Find where the given text appears and provide that cell's center as (X, Y) coordinate. 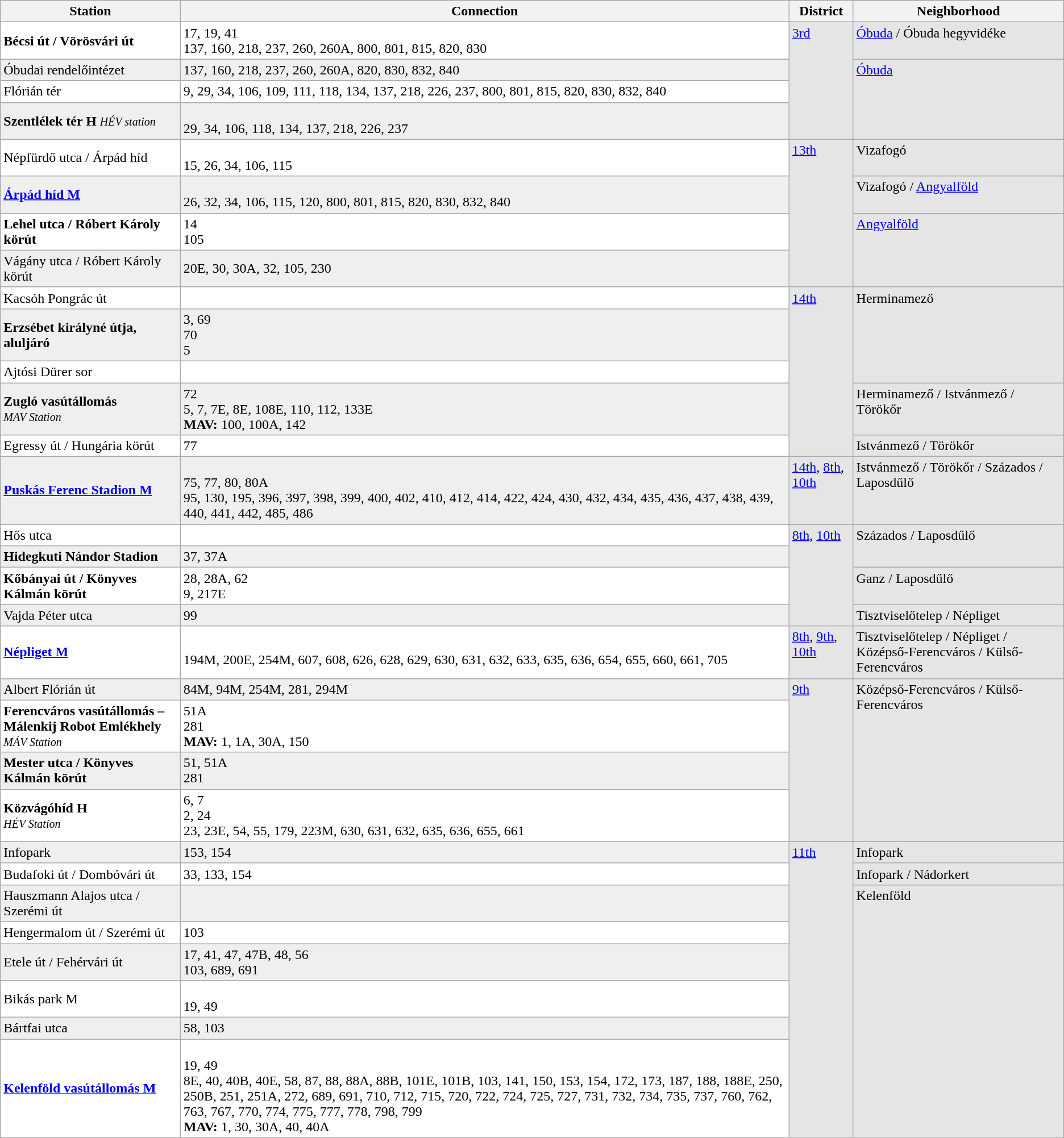
Etele út / Fehérvári út (91, 961)
14 105 (484, 232)
Istvánmező / Törökőr (958, 446)
Budafoki út / Dombóvári út (91, 874)
District (821, 11)
Szentlélek tér H HÉV station (91, 120)
Angyalföld (958, 250)
8th, 9th, 10th (821, 652)
15, 26, 34, 106, 115 (484, 158)
Hős utca (91, 535)
19, 49 (484, 999)
29, 34, 106, 118, 134, 137, 218, 226, 237 (484, 120)
Középső-Ferencváros / Külső-Ferencváros (958, 760)
Neighborhood (958, 11)
72 5, 7, 7E, 8E, 108E, 110, 112, 133EMAV: 100, 100A, 142 (484, 409)
Connection (484, 11)
14th (821, 372)
Erzsébet királyné útja, aluljáró (91, 335)
Infopark / Nádorkert (958, 874)
51A 281MAV: 1, 1A, 30A, 150 (484, 726)
Hengermalom út / Szerémi út (91, 932)
9, 29, 34, 106, 109, 111, 118, 134, 137, 218, 226, 237, 800, 801, 815, 820, 830, 832, 840 (484, 91)
3rd (821, 81)
153, 154 (484, 852)
Óbuda (958, 99)
3, 69 70 5 (484, 335)
77 (484, 446)
Hauszmann Alajos utca / Szerémi út (91, 903)
51, 51A 281 (484, 770)
6, 7 2, 24 23, 23E, 54, 55, 179, 223M, 630, 631, 632, 635, 636, 655, 661 (484, 815)
Közvágóhíd HHÉV Station (91, 815)
Mester utca / Könyves Kálmán körút (91, 770)
Vizafogó (958, 158)
Ajtósi Dürer sor (91, 372)
17, 41, 47, 47B, 48, 56 103, 689, 691 (484, 961)
Hidegkuti Nándor Stadion (91, 557)
Vizafogó / Angyalföld (958, 194)
Ganz / Laposdűlő (958, 586)
37, 37A (484, 557)
Óbudai rendelőintézet (91, 70)
Kelenföld vasútállomás M (91, 1089)
Árpád híd M (91, 194)
84M, 94M, 254M, 281, 294M (484, 689)
20E, 30, 30A, 32, 105, 230 (484, 268)
Bécsi út / Vörösvári út (91, 41)
Zugló vasútállomásMAV Station (91, 409)
Százados / Laposdűlő (958, 546)
26, 32, 34, 106, 115, 120, 800, 801, 815, 820, 830, 832, 840 (484, 194)
9th (821, 760)
Puskás Ferenc Stadion M (91, 491)
Tisztviselőtelep / Népliget / Középső-Ferencváros / Külső-Ferencváros (958, 652)
Flórián tér (91, 91)
Vágány utca / Róbert Károly körút (91, 268)
Kőbányai út / Könyves Kálmán körút (91, 586)
Bikás park M (91, 999)
Station (91, 11)
33, 133, 154 (484, 874)
Egressy út / Hungária körút (91, 446)
Népfürdő utca / Árpád híd (91, 158)
Kacsóh Pongrác út (91, 298)
Albert Flórián út (91, 689)
137, 160, 218, 237, 260, 260A, 820, 830, 832, 840 (484, 70)
Népliget M (91, 652)
103 (484, 932)
Óbuda / Óbuda hegyvidéke (958, 41)
Tisztviselőtelep / Népliget (958, 615)
Lehel utca / Róbert Károly körút (91, 232)
28, 28A, 62 9, 217E (484, 586)
Vajda Péter utca (91, 615)
13th (821, 213)
11th (821, 989)
8th, 10th (821, 575)
58, 103 (484, 1028)
17, 19, 41 137, 160, 218, 237, 260, 260A, 800, 801, 815, 820, 830 (484, 41)
Herminamező / Istvánmező / Törökőr (958, 409)
75, 77, 80, 80A 95, 130, 195, 396, 397, 398, 399, 400, 402, 410, 412, 414, 422, 424, 430, 432, 434, 435, 436, 437, 438, 439, 440, 441, 442, 485, 486 (484, 491)
Ferencváros vasútállomás – Málenkij Robot EmlékhelyMÁV Station (91, 726)
Herminamező (958, 335)
99 (484, 615)
14th, 8th, 10th (821, 491)
Kelenföld (958, 1011)
Bártfai utca (91, 1028)
Istvánmező / Törökőr / Százados / Laposdűlő (958, 491)
194M, 200E, 254M, 607, 608, 626, 628, 629, 630, 631, 632, 633, 635, 636, 654, 655, 660, 661, 705 (484, 652)
